Extract the [X, Y] coordinate from the center of the cell holding the provided text.  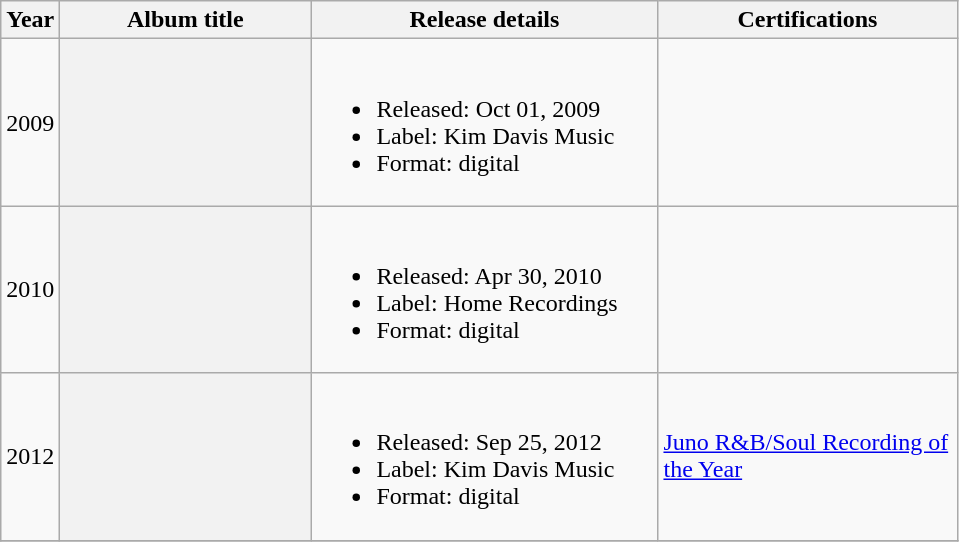
Year [30, 20]
2012 [30, 456]
Certifications [808, 20]
2010 [30, 290]
Release details [484, 20]
Juno R&B/Soul Recording of the Year [808, 456]
Album title [186, 20]
Released: Sep 25, 2012Label: Kim Davis MusicFormat: digital [484, 456]
Released: Oct 01, 2009Label: Kim Davis MusicFormat: digital [484, 122]
Released: Apr 30, 2010Label: Home RecordingsFormat: digital [484, 290]
2009 [30, 122]
